Detect which cell encompasses the target text, then output its [X, Y] center coordinate. 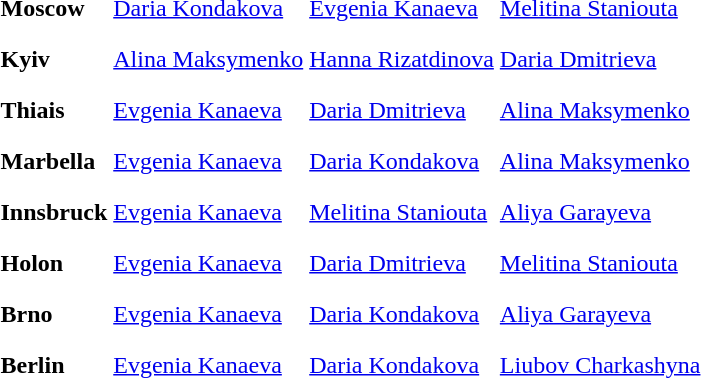
Alina Maksymenko [208, 59]
Melitina Staniouta [402, 212]
Hanna Rizatdinova [402, 59]
